Identify which cell holds the provided text, then report its [X, Y] central coordinate. 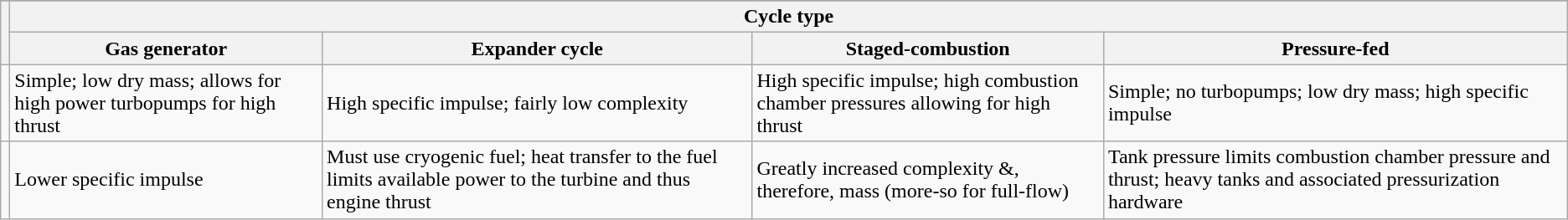
Pressure-fed [1335, 49]
Tank pressure limits combustion chamber pressure and thrust; heavy tanks and associated pressurization hardware [1335, 180]
Lower specific impulse [166, 180]
High specific impulse; fairly low complexity [538, 103]
Gas generator [166, 49]
Cycle type [789, 17]
Staged-combustion [928, 49]
Expander cycle [538, 49]
Simple; no turbopumps; low dry mass; high specific impulse [1335, 103]
Greatly increased complexity &, therefore, mass (more-so for full-flow) [928, 180]
Must use cryogenic fuel; heat transfer to the fuel limits available power to the turbine and thus engine thrust [538, 180]
High specific impulse; high combustion chamber pressures allowing for high thrust [928, 103]
Simple; low dry mass; allows for high power turbopumps for high thrust [166, 103]
